Determine the [x, y] coordinate at the center of the cell enclosing the given text.  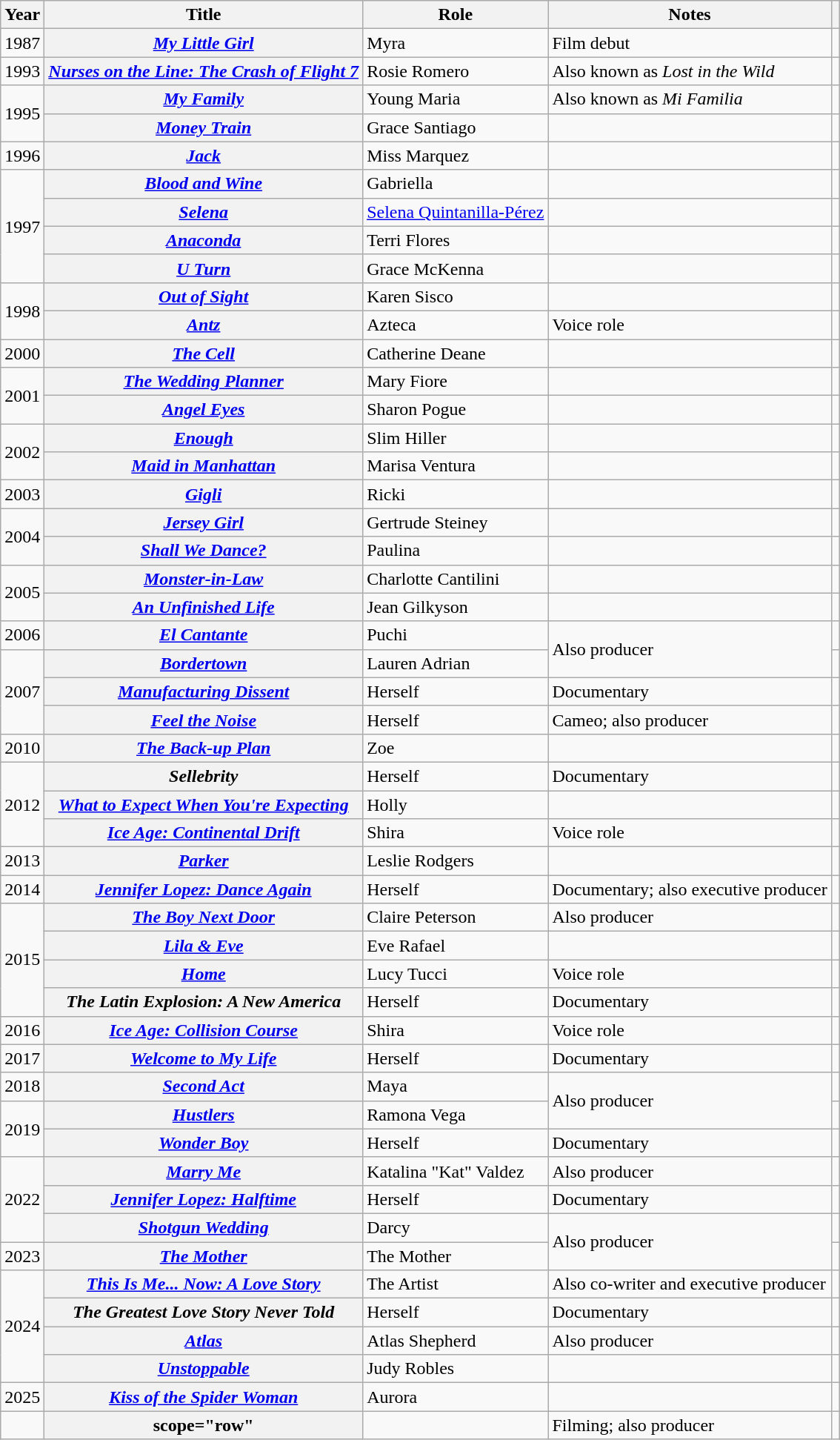
The Boy Next Door [204, 918]
Marry Me [204, 1171]
2023 [22, 1256]
2016 [22, 1030]
Shotgun Wedding [204, 1227]
1996 [22, 156]
Year [22, 15]
Selena Quintanilla-Pérez [456, 212]
1995 [22, 113]
Bordertown [204, 663]
Monster-in-Law [204, 579]
Lucy Tucci [456, 974]
Also known as Mi Familia [690, 99]
Claire Peterson [456, 918]
My Little Girl [204, 43]
2003 [22, 494]
Lila & Eve [204, 946]
Cameo; also producer [690, 720]
2018 [22, 1086]
Gertrude Steiney [456, 522]
Ice Age: Continental Drift [204, 833]
2010 [22, 748]
2005 [22, 593]
2001 [22, 396]
Also known as Lost in the Wild [690, 71]
Manufacturing Dissent [204, 691]
Paulina [456, 551]
2013 [22, 861]
Puchi [456, 635]
2014 [22, 889]
2015 [22, 960]
Documentary; also executive producer [690, 889]
Eve Rafael [456, 946]
Jennifer Lopez: Halftime [204, 1199]
Karen Sisco [456, 296]
Grace Santiago [456, 127]
The Greatest Love Story Never Told [204, 1313]
Holly [456, 804]
Young Maria [456, 99]
Hustlers [204, 1115]
Enough [204, 438]
Antz [204, 325]
Grace McKenna [456, 268]
Blood and Wine [204, 184]
Aurora [456, 1397]
Slim Hiller [456, 438]
Sharon Pogue [456, 410]
An Unfinished Life [204, 607]
The Wedding Planner [204, 382]
Parker [204, 861]
Role [456, 15]
Rosie Romero [456, 71]
2025 [22, 1397]
Atlas Shepherd [456, 1341]
Nurses on the Line: The Crash of Flight 7 [204, 71]
2007 [22, 691]
2022 [22, 1199]
Film debut [690, 43]
Lauren Adrian [456, 663]
Azteca [456, 325]
Money Train [204, 127]
Anaconda [204, 240]
Katalina "Kat" Valdez [456, 1171]
2012 [22, 804]
1998 [22, 311]
Charlotte Cantilini [456, 579]
What to Expect When You're Expecting [204, 804]
The Cell [204, 354]
Kiss of the Spider Woman [204, 1397]
Out of Sight [204, 296]
Welcome to My Life [204, 1058]
Leslie Rodgers [456, 861]
Gabriella [456, 184]
2017 [22, 1058]
Ice Age: Collision Course [204, 1030]
The Back-up Plan [204, 748]
The Latin Explosion: A New America [204, 1002]
This Is Me... Now: A Love Story [204, 1284]
2024 [22, 1327]
Atlas [204, 1341]
Selena [204, 212]
Myra [456, 43]
scope="row" [204, 1425]
Feel the Noise [204, 720]
Notes [690, 15]
Jean Gilkyson [456, 607]
Ramona Vega [456, 1115]
2019 [22, 1129]
Wonder Boy [204, 1143]
Judy Robles [456, 1369]
Darcy [456, 1227]
Title [204, 15]
2006 [22, 635]
The Artist [456, 1284]
Terri Flores [456, 240]
El Cantante [204, 635]
1987 [22, 43]
Filming; also producer [690, 1425]
Jennifer Lopez: Dance Again [204, 889]
2002 [22, 452]
Catherine Deane [456, 354]
Jack [204, 156]
My Family [204, 99]
Ricki [456, 494]
1993 [22, 71]
Shall We Dance? [204, 551]
Home [204, 974]
Unstoppable [204, 1369]
Second Act [204, 1086]
Sellebrity [204, 776]
Jersey Girl [204, 522]
Maid in Manhattan [204, 466]
2000 [22, 354]
Marisa Ventura [456, 466]
Zoe [456, 748]
Miss Marquez [456, 156]
1997 [22, 226]
Maya [456, 1086]
2004 [22, 537]
U Turn [204, 268]
Mary Fiore [456, 382]
Angel Eyes [204, 410]
Also co-writer and executive producer [690, 1284]
Gigli [204, 494]
